Extract the (x, y) coordinate from the center of the cell holding the provided text.  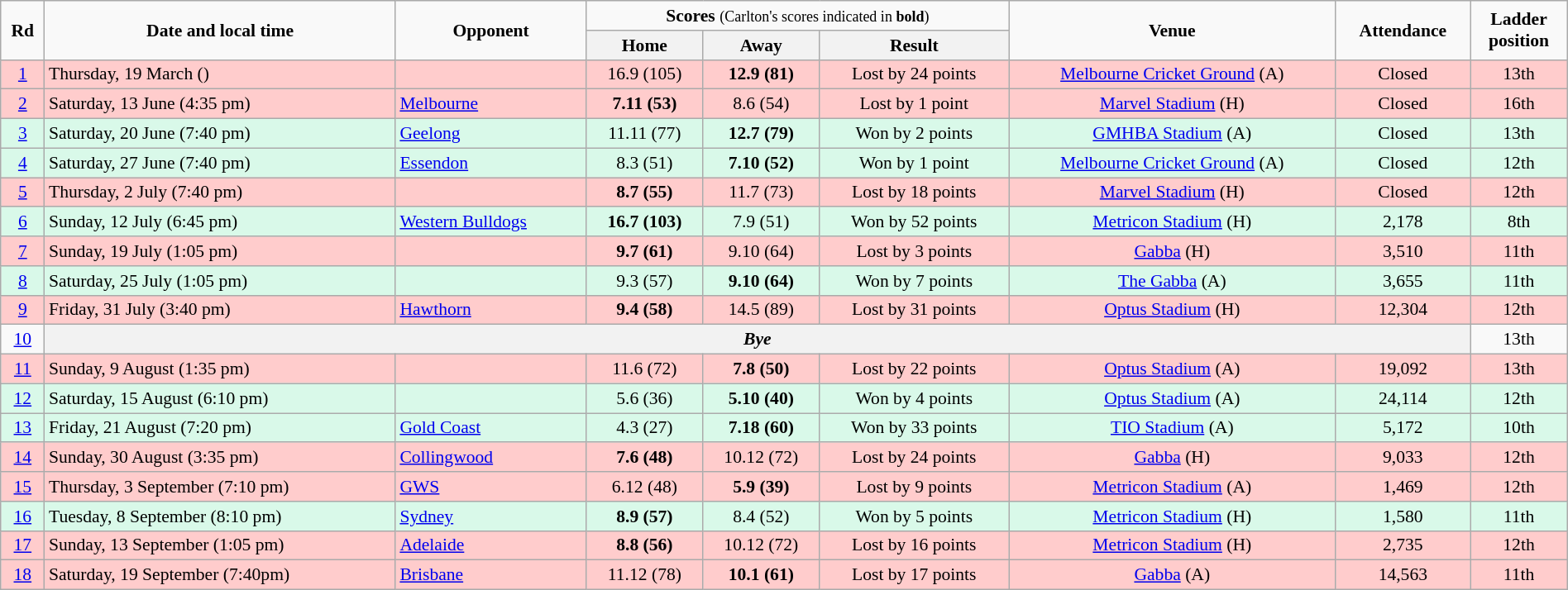
Western Bulldogs (491, 222)
8.8 (56) (645, 545)
Saturday, 19 September (7:40pm) (220, 575)
1,469 (1403, 487)
2,178 (1403, 222)
8.6 (54) (761, 104)
6.12 (48) (645, 487)
4.3 (27) (645, 428)
7 (23, 251)
16.9 (105) (645, 74)
Lost by 22 points (915, 369)
Lost by 17 points (915, 575)
Won by 7 points (915, 281)
Home (645, 45)
7.6 (48) (645, 458)
8.4 (52) (761, 516)
14.5 (89) (761, 310)
8th (1518, 222)
The Gabba (A) (1173, 281)
5.10 (40) (761, 398)
Won by 2 points (915, 134)
Brisbane (491, 575)
Sunday, 9 August (1:35 pm) (220, 369)
Won by 52 points (915, 222)
Rd (23, 30)
13 (23, 428)
Away (761, 45)
2 (23, 104)
9.7 (61) (645, 251)
Sydney (491, 516)
Date and local time (220, 30)
3 (23, 134)
Attendance (1403, 30)
Gabba (A) (1173, 575)
Hawthorn (491, 310)
12,304 (1403, 310)
24,114 (1403, 398)
Lost by 31 points (915, 310)
Lost by 3 points (915, 251)
4 (23, 163)
9,033 (1403, 458)
Bye (758, 340)
6 (23, 222)
Won by 33 points (915, 428)
5.9 (39) (761, 487)
11 (23, 369)
9.3 (57) (645, 281)
9.4 (58) (645, 310)
17 (23, 545)
12 (23, 398)
11.6 (72) (645, 369)
8.3 (51) (645, 163)
Lost by 9 points (915, 487)
Essendon (491, 163)
Thursday, 19 March () (220, 74)
7.8 (50) (761, 369)
8.7 (55) (645, 193)
16th (1518, 104)
Venue (1173, 30)
1 (23, 74)
Geelong (491, 134)
Saturday, 15 August (6:10 pm) (220, 398)
Friday, 31 July (3:40 pm) (220, 310)
Sunday, 30 August (3:35 pm) (220, 458)
1,580 (1403, 516)
12.9 (81) (761, 74)
11.12 (78) (645, 575)
Lost by 16 points (915, 545)
Friday, 21 August (7:20 pm) (220, 428)
Gold Coast (491, 428)
11.7 (73) (761, 193)
Sunday, 19 July (1:05 pm) (220, 251)
9 (23, 310)
2,735 (1403, 545)
GMHBA Stadium (A) (1173, 134)
Optus Stadium (H) (1173, 310)
Tuesday, 8 September (8:10 pm) (220, 516)
Melbourne (491, 104)
8 (23, 281)
Collingwood (491, 458)
10.1 (61) (761, 575)
12.7 (79) (761, 134)
Thursday, 3 September (7:10 pm) (220, 487)
16.7 (103) (645, 222)
7.9 (51) (761, 222)
18 (23, 575)
Won by 1 point (915, 163)
Saturday, 25 July (1:05 pm) (220, 281)
8.9 (57) (645, 516)
Thursday, 2 July (7:40 pm) (220, 193)
3,655 (1403, 281)
Sunday, 12 July (6:45 pm) (220, 222)
Saturday, 27 June (7:40 pm) (220, 163)
Saturday, 13 June (4:35 pm) (220, 104)
14 (23, 458)
7.10 (52) (761, 163)
5.6 (36) (645, 398)
Lost by 1 point (915, 104)
Sunday, 13 September (1:05 pm) (220, 545)
Saturday, 20 June (7:40 pm) (220, 134)
TIO Stadium (A) (1173, 428)
7.18 (60) (761, 428)
Metricon Stadium (A) (1173, 487)
Lost by 18 points (915, 193)
10 (23, 340)
Opponent (491, 30)
19,092 (1403, 369)
15 (23, 487)
3,510 (1403, 251)
7.11 (53) (645, 104)
Scores (Carlton's scores indicated in bold) (797, 16)
Won by 5 points (915, 516)
5 (23, 193)
Ladderposition (1518, 30)
Result (915, 45)
5,172 (1403, 428)
14,563 (1403, 575)
Won by 4 points (915, 398)
16 (23, 516)
GWS (491, 487)
11.11 (77) (645, 134)
Adelaide (491, 545)
10th (1518, 428)
